Output the [X, Y] coordinate of the center of the cell containing the given text.  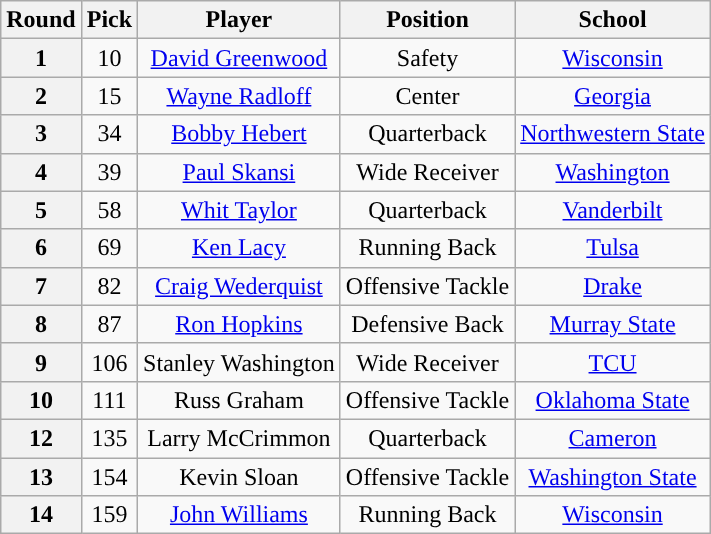
Kevin Sloan [240, 477]
Tulsa [613, 248]
159 [109, 515]
Craig Wederquist [240, 286]
Defensive Back [427, 324]
13 [41, 477]
8 [41, 324]
Murray State [613, 324]
Bobby Hebert [240, 134]
Ron Hopkins [240, 324]
Player [240, 20]
135 [109, 438]
7 [41, 286]
111 [109, 400]
69 [109, 248]
Vanderbilt [613, 210]
87 [109, 324]
Paul Skansi [240, 172]
Washington State [613, 477]
TCU [613, 362]
14 [41, 515]
Cameron [613, 438]
Washington [613, 172]
Northwestern State [613, 134]
106 [109, 362]
15 [109, 96]
Oklahoma State [613, 400]
6 [41, 248]
Stanley Washington [240, 362]
39 [109, 172]
Larry McCrimmon [240, 438]
Round [41, 20]
12 [41, 438]
Center [427, 96]
1 [41, 58]
Wayne Radloff [240, 96]
5 [41, 210]
School [613, 20]
Russ Graham [240, 400]
Whit Taylor [240, 210]
58 [109, 210]
3 [41, 134]
9 [41, 362]
34 [109, 134]
154 [109, 477]
Georgia [613, 96]
David Greenwood [240, 58]
Ken Lacy [240, 248]
82 [109, 286]
Drake [613, 286]
John Williams [240, 515]
2 [41, 96]
4 [41, 172]
Safety [427, 58]
Position [427, 20]
Pick [109, 20]
